Identify which cell holds the provided text, then report its [x, y] central coordinate. 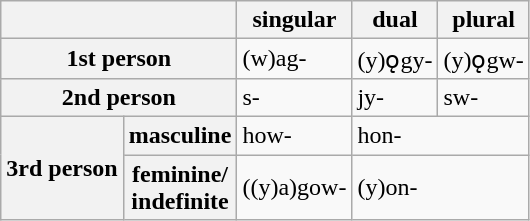
jy- [395, 97]
((y)a)gow- [294, 186]
sw- [484, 97]
hon- [440, 135]
plural [484, 20]
(y)on- [440, 186]
2nd person [119, 97]
dual [395, 20]
how- [294, 135]
(y)ǫgw- [484, 59]
feminine/indefinite [180, 186]
singular [294, 20]
1st person [119, 59]
masculine [180, 135]
3rd person [62, 168]
(y)ǫgy- [395, 59]
(w)ag- [294, 59]
s- [294, 97]
